Detect which cell encompasses the target text, then output its (x, y) center coordinate. 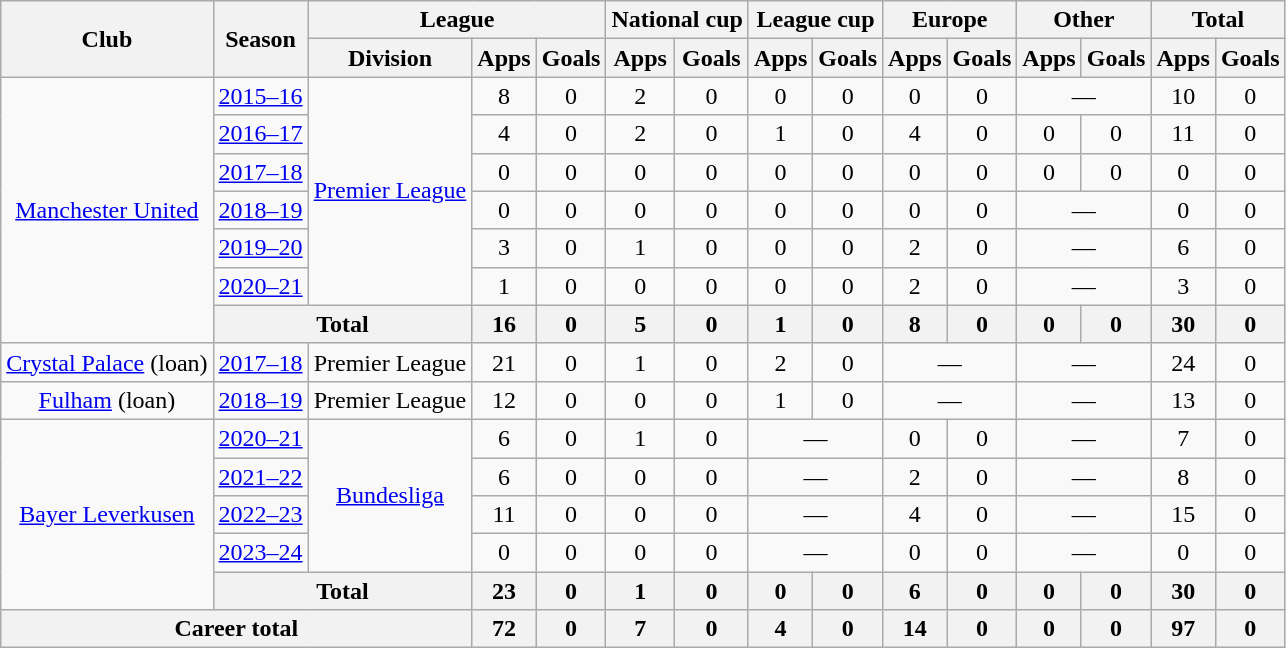
League cup (815, 20)
Season (260, 39)
16 (504, 324)
2019–20 (260, 248)
72 (504, 629)
2016–17 (260, 134)
15 (1183, 515)
23 (504, 591)
Fulham (loan) (107, 400)
Bundesliga (390, 495)
2023–24 (260, 553)
2021–22 (260, 477)
Europe (950, 20)
League (457, 20)
Crystal Palace (loan) (107, 362)
12 (504, 400)
2015–16 (260, 96)
14 (915, 629)
13 (1183, 400)
Manchester United (107, 210)
National cup (677, 20)
2022–23 (260, 515)
5 (640, 324)
97 (1183, 629)
Career total (236, 629)
Club (107, 39)
Bayer Leverkusen (107, 514)
24 (1183, 362)
10 (1183, 96)
21 (504, 362)
Division (390, 58)
Other (1084, 20)
